Determine the (X, Y) coordinate at the center of the cell enclosing the given text.  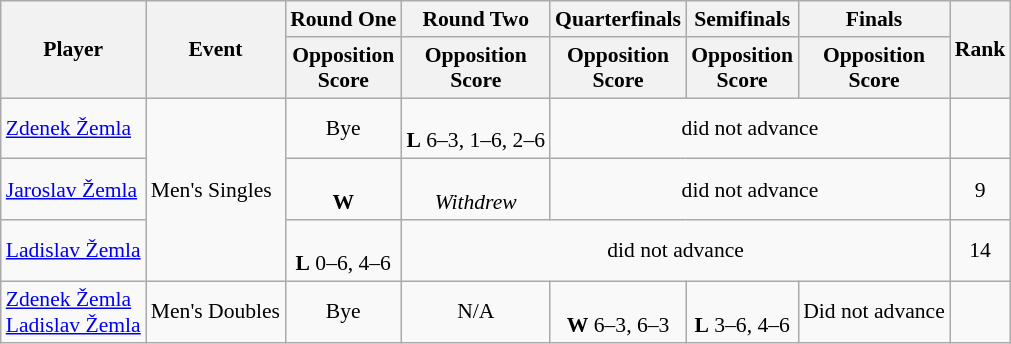
Ladislav Žemla (74, 250)
Did not advance (874, 312)
Men's Singles (216, 190)
Event (216, 50)
9 (980, 190)
L 0–6, 4–6 (343, 250)
Jaroslav Žemla (74, 190)
W (343, 190)
Quarterfinals (618, 19)
L 3–6, 4–6 (742, 312)
14 (980, 250)
N/A (476, 312)
Men's Doubles (216, 312)
Player (74, 50)
Round Two (476, 19)
Semifinals (742, 19)
Rank (980, 50)
Zdenek ŽemlaLadislav Žemla (74, 312)
Zdenek Žemla (74, 128)
L 6–3, 1–6, 2–6 (476, 128)
Round One (343, 19)
W 6–3, 6–3 (618, 312)
Withdrew (476, 190)
Finals (874, 19)
